For the text-containing cell, return its midpoint in (X, Y) coordinate format. 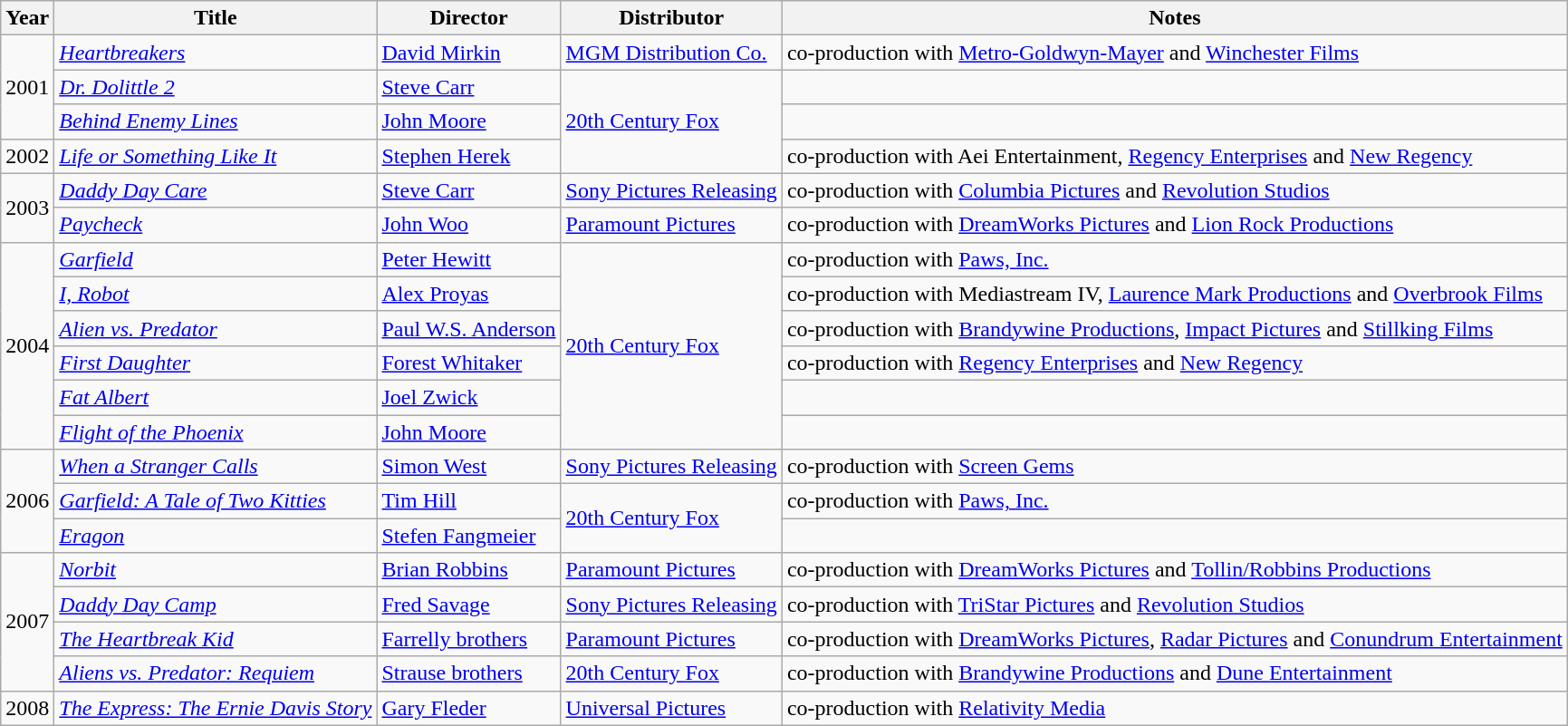
2002 (27, 156)
co-production with DreamWorks Pictures and Tollin/Robbins Productions (1174, 570)
Aliens vs. Predator: Requiem (216, 673)
Year (27, 18)
Alex Proyas (469, 294)
MGM Distribution Co. (671, 53)
David Mirkin (469, 53)
Norbit (216, 570)
2003 (27, 208)
Fred Savage (469, 605)
Paycheck (216, 225)
co-production with Regency Enterprises and New Regency (1174, 363)
co-production with Aei Entertainment, Regency Enterprises and New Regency (1174, 156)
2006 (27, 501)
Stefen Fangmeier (469, 536)
Dr. Dolittle 2 (216, 87)
Simon West (469, 467)
Forest Whitaker (469, 363)
Heartbreakers (216, 53)
Title (216, 18)
First Daughter (216, 363)
Paul W.S. Anderson (469, 328)
Garfield (216, 259)
co-production with Relativity Media (1174, 708)
co-production with Mediastream IV, Laurence Mark Productions and Overbrook Films (1174, 294)
Universal Pictures (671, 708)
Gary Fleder (469, 708)
Life or Something Like It (216, 156)
Daddy Day Camp (216, 605)
Stephen Herek (469, 156)
Farrelly brothers (469, 639)
Tim Hill (469, 501)
Alien vs. Predator (216, 328)
Garfield: A Tale of Two Kitties (216, 501)
The Express: The Ernie Davis Story (216, 708)
Joel Zwick (469, 397)
Peter Hewitt (469, 259)
co-production with Metro-Goldwyn-Mayer and Winchester Films (1174, 53)
Distributor (671, 18)
Brian Robbins (469, 570)
John Woo (469, 225)
co-production with Screen Gems (1174, 467)
Behind Enemy Lines (216, 121)
Notes (1174, 18)
The Heartbreak Kid (216, 639)
2004 (27, 345)
2007 (27, 622)
co-production with Brandywine Productions and Dune Entertainment (1174, 673)
Director (469, 18)
Daddy Day Care (216, 190)
Strause brothers (469, 673)
co-production with DreamWorks Pictures, Radar Pictures and Conundrum Entertainment (1174, 639)
co-production with DreamWorks Pictures and Lion Rock Productions (1174, 225)
co-production with TriStar Pictures and Revolution Studios (1174, 605)
Fat Albert (216, 397)
When a Stranger Calls (216, 467)
2001 (27, 87)
co-production with Brandywine Productions, Impact Pictures and Stillking Films (1174, 328)
Flight of the Phoenix (216, 432)
2008 (27, 708)
I, Robot (216, 294)
Eragon (216, 536)
co-production with Columbia Pictures and Revolution Studios (1174, 190)
